Extract the [x, y] coordinate from the center of the cell holding the provided text.  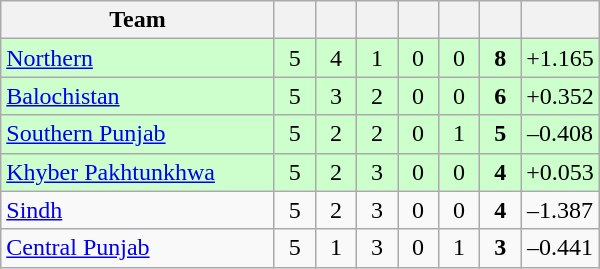
+0.352 [560, 96]
Balochistan [138, 96]
–1.387 [560, 210]
Southern Punjab [138, 134]
Team [138, 20]
+1.165 [560, 58]
Khyber Pakhtunkhwa [138, 172]
Northern [138, 58]
+0.053 [560, 172]
6 [500, 96]
–0.441 [560, 248]
Sindh [138, 210]
8 [500, 58]
Central Punjab [138, 248]
–0.408 [560, 134]
